Determine the (x, y) coordinate at the center of the cell enclosing the given text.  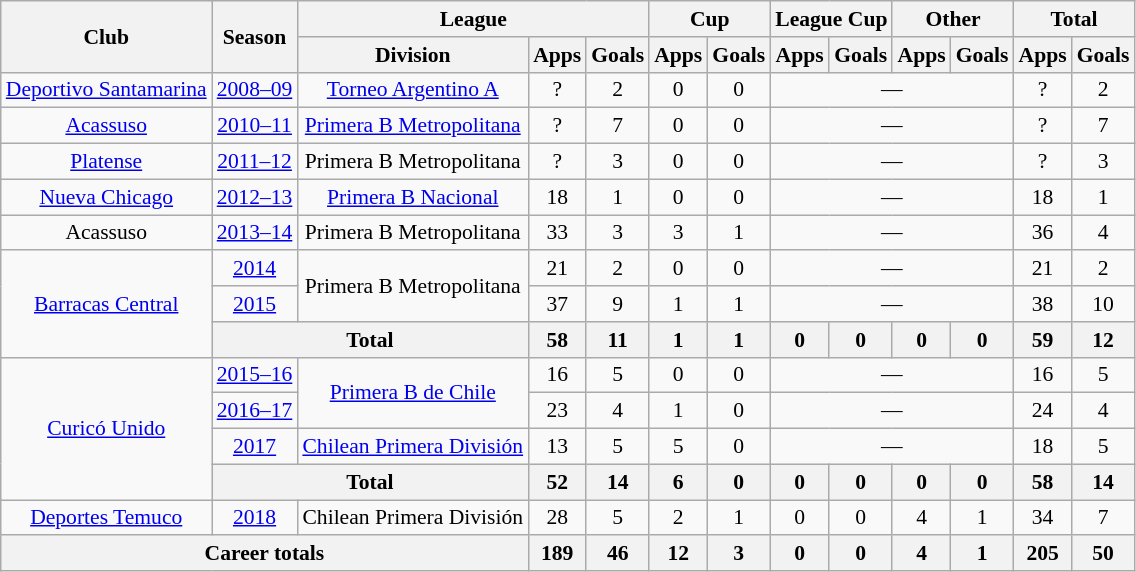
23 (557, 411)
37 (557, 304)
Barracas Central (106, 304)
2015–16 (255, 375)
Deportes Temuco (106, 518)
Career totals (264, 554)
46 (618, 554)
2016–17 (255, 411)
11 (618, 340)
2017 (255, 447)
Torneo Argentino A (412, 90)
38 (1043, 304)
Season (255, 36)
189 (557, 554)
2012–13 (255, 197)
2010–11 (255, 126)
2018 (255, 518)
Other (952, 19)
6 (678, 482)
Division (412, 55)
13 (557, 447)
Nueva Chicago (106, 197)
2014 (255, 269)
Primera B Nacional (412, 197)
33 (557, 233)
34 (1043, 518)
2011–12 (255, 162)
Cup (710, 19)
Club (106, 36)
28 (557, 518)
League Cup (831, 19)
Curicó Unido (106, 428)
52 (557, 482)
59 (1043, 340)
2015 (255, 304)
2013–14 (255, 233)
24 (1043, 411)
League (473, 19)
2008–09 (255, 90)
10 (1104, 304)
50 (1104, 554)
Platense (106, 162)
Primera B de Chile (412, 392)
Deportivo Santamarina (106, 90)
36 (1043, 233)
9 (618, 304)
205 (1043, 554)
